Return (X, Y) of the center of cell containing provided text 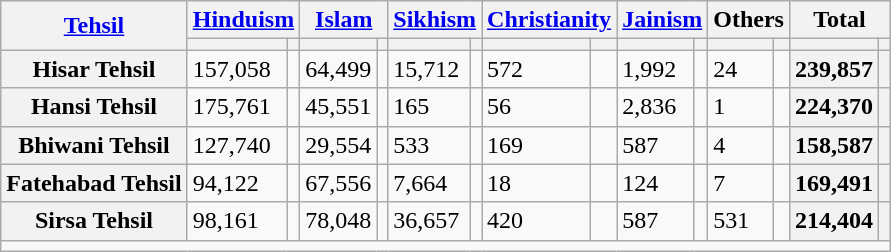
239,857 (834, 69)
169 (536, 145)
36,657 (429, 221)
Fatehabad Tehsil (94, 183)
Islam (344, 20)
Hisar Tehsil (94, 69)
224,370 (834, 107)
56 (536, 107)
29,554 (338, 145)
78,048 (338, 221)
214,404 (834, 221)
98,161 (237, 221)
Total (839, 20)
7,664 (429, 183)
15,712 (429, 69)
2,836 (656, 107)
18 (536, 183)
Bhiwani Tehsil (94, 145)
67,556 (338, 183)
Christianity (550, 20)
7 (741, 183)
533 (429, 145)
Sirsa Tehsil (94, 221)
64,499 (338, 69)
531 (741, 221)
4 (741, 145)
24 (741, 69)
157,058 (237, 69)
45,551 (338, 107)
Hansi Tehsil (94, 107)
Hinduism (243, 20)
158,587 (834, 145)
420 (536, 221)
Others (749, 20)
175,761 (237, 107)
572 (536, 69)
Sikhism (435, 20)
169,491 (834, 183)
Tehsil (94, 26)
127,740 (237, 145)
1 (741, 107)
1,992 (656, 69)
Jainism (662, 20)
94,122 (237, 183)
165 (429, 107)
124 (656, 183)
